Extract the [X, Y] coordinate from the center of the cell holding the provided text.  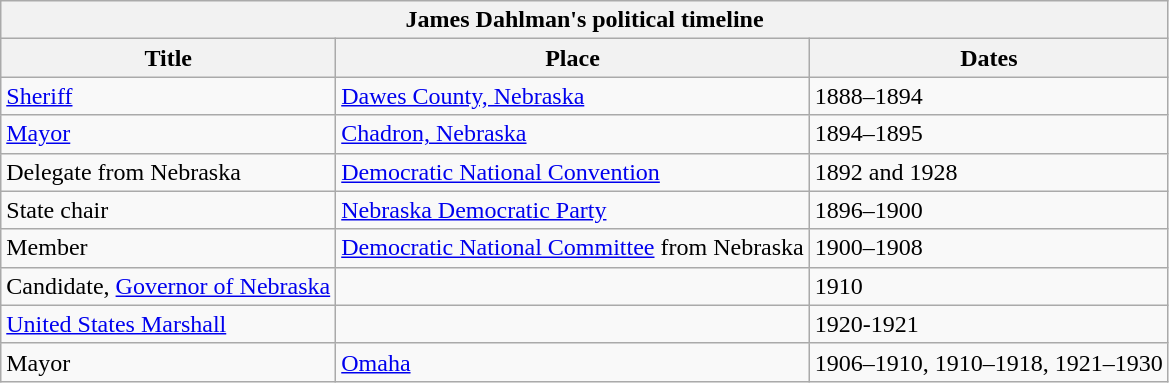
United States Marshall [168, 324]
1906–1910, 1910–1918, 1921–1930 [988, 362]
State chair [168, 210]
Place [573, 58]
1900–1908 [988, 248]
Democratic National Convention [573, 172]
Sheriff [168, 96]
1896–1900 [988, 210]
1892 and 1928 [988, 172]
1888–1894 [988, 96]
Dates [988, 58]
Member [168, 248]
Democratic National Committee from Nebraska [573, 248]
Title [168, 58]
Candidate, Governor of Nebraska [168, 286]
Nebraska Democratic Party [573, 210]
James Dahlman's political timeline [585, 20]
1894–1895 [988, 134]
Dawes County, Nebraska [573, 96]
Delegate from Nebraska [168, 172]
1910 [988, 286]
1920-1921 [988, 324]
Omaha [573, 362]
Chadron, Nebraska [573, 134]
